Search for the cell housing the specified text and yield its (x, y) center coordinate. 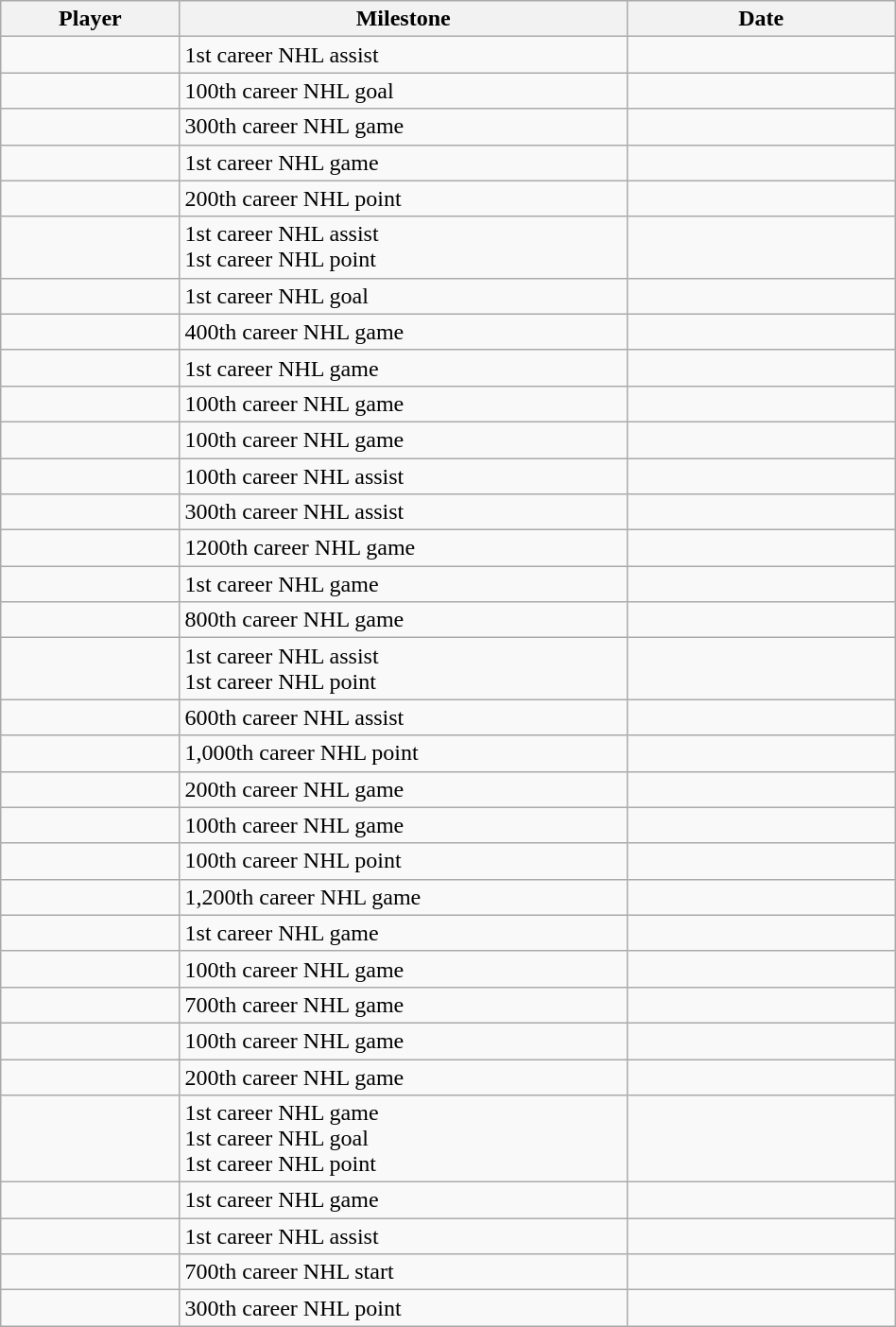
700th career NHL game (403, 1005)
Player (91, 19)
100th career NHL goal (403, 91)
Milestone (403, 19)
400th career NHL game (403, 332)
800th career NHL game (403, 620)
600th career NHL assist (403, 717)
200th career NHL point (403, 198)
Date (761, 19)
1,200th career NHL game (403, 897)
300th career NHL game (403, 127)
1st career NHL game1st career NHL goal1st career NHL point (403, 1139)
1,000th career NHL point (403, 753)
1st career NHL goal (403, 296)
100th career NHL point (403, 861)
100th career NHL assist (403, 475)
1200th career NHL game (403, 548)
700th career NHL start (403, 1272)
300th career NHL point (403, 1308)
300th career NHL assist (403, 512)
